For the text-containing cell, return its midpoint in [x, y] coordinate format. 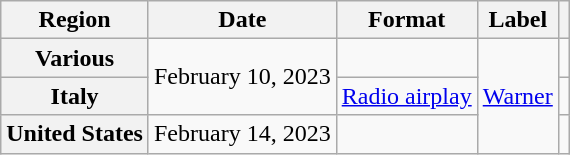
February 14, 2023 [242, 134]
Format [406, 20]
Label [518, 20]
Various [75, 58]
United States [75, 134]
Radio airplay [406, 96]
Date [242, 20]
Region [75, 20]
February 10, 2023 [242, 77]
Warner [518, 96]
Italy [75, 96]
